Search for the cell housing the specified text and yield its [x, y] center coordinate. 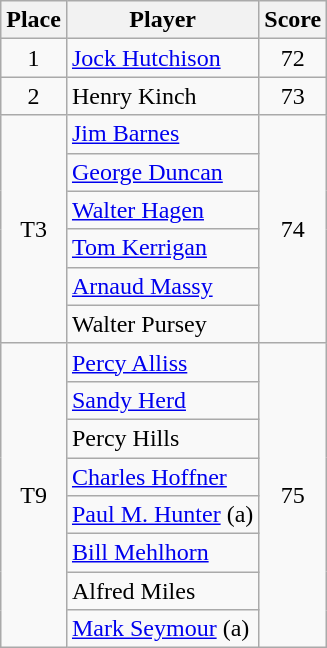
Percy Hills [162, 438]
Paul M. Hunter (a) [162, 515]
Mark Seymour (a) [162, 629]
Alfred Miles [162, 591]
Player [162, 20]
72 [293, 58]
Tom Kerrigan [162, 248]
2 [34, 96]
Henry Kinch [162, 96]
T9 [34, 495]
Bill Mehlhorn [162, 553]
75 [293, 495]
Jock Hutchison [162, 58]
Walter Pursey [162, 324]
Place [34, 20]
Arnaud Massy [162, 286]
74 [293, 229]
Charles Hoffner [162, 477]
Percy Alliss [162, 362]
1 [34, 58]
George Duncan [162, 172]
73 [293, 96]
Jim Barnes [162, 134]
T3 [34, 229]
Sandy Herd [162, 400]
Walter Hagen [162, 210]
Score [293, 20]
